Determine the (X, Y) coordinate at the center of the cell enclosing the given text.  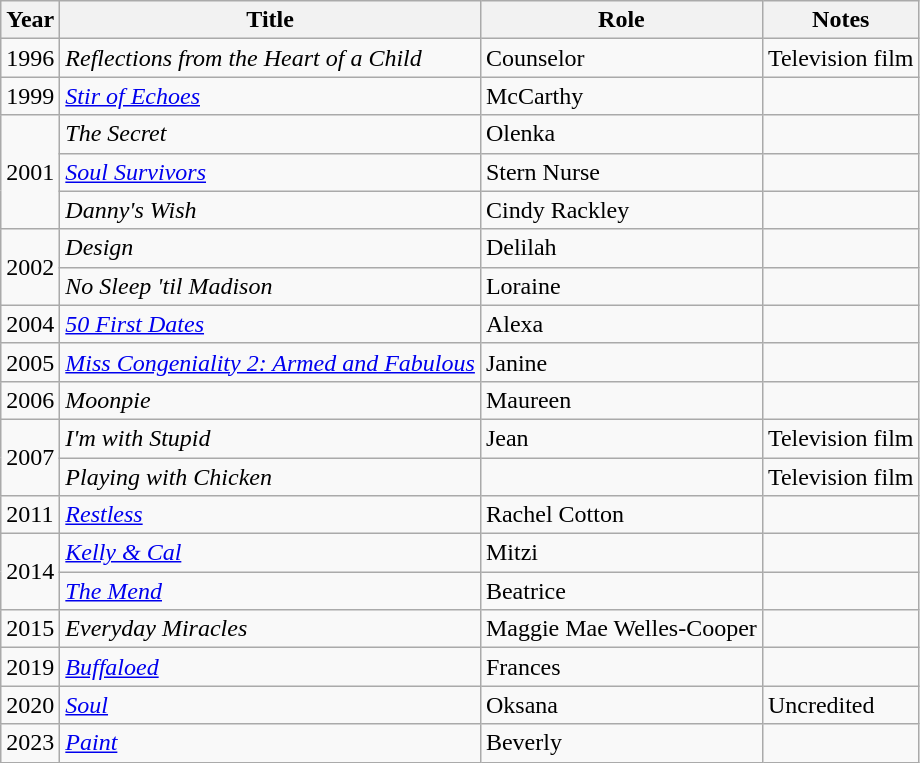
Frances (621, 667)
2019 (30, 667)
Counselor (621, 58)
Title (270, 20)
Cindy Rackley (621, 210)
Rachel Cotton (621, 515)
The Mend (270, 591)
Beverly (621, 743)
2014 (30, 572)
1996 (30, 58)
Stir of Echoes (270, 96)
2004 (30, 324)
Jean (621, 438)
Notes (840, 20)
Soul Survivors (270, 172)
The Secret (270, 134)
2005 (30, 362)
Oksana (621, 705)
2020 (30, 705)
2006 (30, 400)
Olenka (621, 134)
50 First Dates (270, 324)
No Sleep 'til Madison (270, 286)
1999 (30, 96)
Miss Congeniality 2: Armed and Fabulous (270, 362)
Maggie Mae Welles-Cooper (621, 629)
2001 (30, 172)
Playing with Chicken (270, 477)
Stern Nurse (621, 172)
2011 (30, 515)
Loraine (621, 286)
I'm with Stupid (270, 438)
McCarthy (621, 96)
Paint (270, 743)
2002 (30, 267)
Delilah (621, 248)
Moonpie (270, 400)
Role (621, 20)
2023 (30, 743)
Danny's Wish (270, 210)
Alexa (621, 324)
Mitzi (621, 553)
Reflections from the Heart of a Child (270, 58)
Uncredited (840, 705)
Beatrice (621, 591)
Janine (621, 362)
Everyday Miracles (270, 629)
Maureen (621, 400)
2007 (30, 457)
Buffaloed (270, 667)
Year (30, 20)
2015 (30, 629)
Restless (270, 515)
Design (270, 248)
Kelly & Cal (270, 553)
Soul (270, 705)
